Capture the cell that displays the provided text and extract its [x, y] central coordinate. 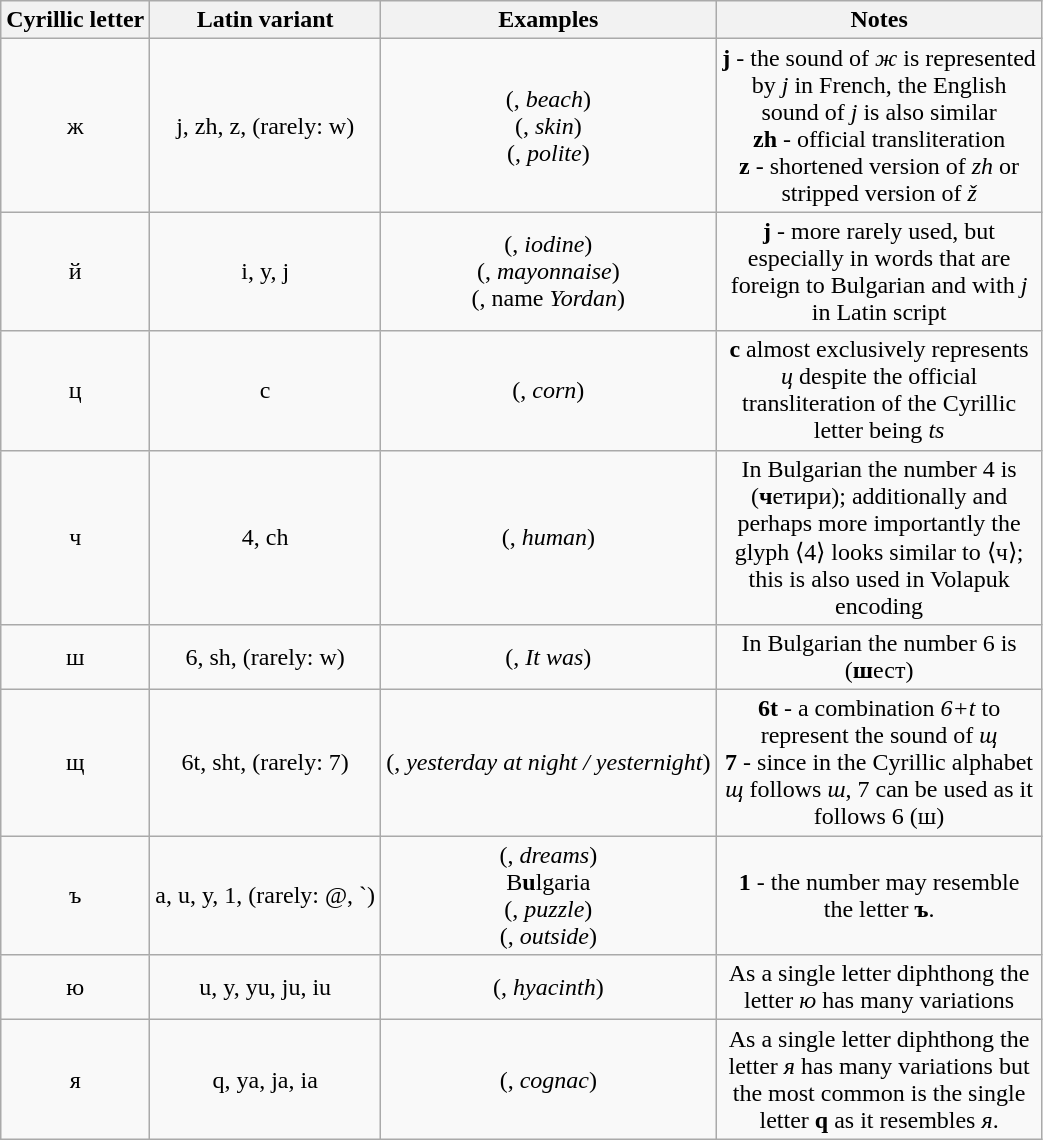
(, hyacinth) [548, 988]
ч [76, 538]
As a single letter diphthong the letter я has many variations but the most common is the single letter q as it resembles я. [879, 1080]
ж [76, 126]
я [76, 1080]
ц [76, 390]
щ [76, 763]
ю [76, 988]
(, yesterday at night / yesternight) [548, 763]
(, dreams) Bulgaria (, puzzle) (, outside) [548, 896]
(, iodine) (, mayonnaise) (, name Yordan) [548, 272]
In Bulgarian the number 6 is (шест) [879, 658]
1 - the number may resemble the letter ъ. [879, 896]
u, y, yu, ju, iu [266, 988]
Cyrillic letter [76, 20]
(, corn) [548, 390]
(, cognac) [548, 1080]
6t - a combination 6+t to represent the sound of щ 7 - since in the Cyrillic alphabet щ follows ш, 7 can be used as it follows 6 (ш) [879, 763]
c [266, 390]
й [76, 272]
(, It was) [548, 658]
As a single letter diphthong the letter ю has many variations [879, 988]
a, u, y, 1, (rarely: @, `) [266, 896]
j, zh, z, (rarely: w) [266, 126]
(, beach) (, skin) (, polite) [548, 126]
c almost exclusively represents ц despite the official transliteration of the Cyrillic letter being ts [879, 390]
i, y, j [266, 272]
j - more rarely used, but especially in words that are foreign to Bulgarian and with j in Latin script [879, 272]
Examples [548, 20]
Notes [879, 20]
6, sh, (rarely: w) [266, 658]
4, ch [266, 538]
q, ya, ja, ia [266, 1080]
6t, sht, (rarely: 7) [266, 763]
Latin variant [266, 20]
ш [76, 658]
(, human) [548, 538]
ъ [76, 896]
